Scan for the cell matching the given text and deliver its [X, Y] coordinate at center. 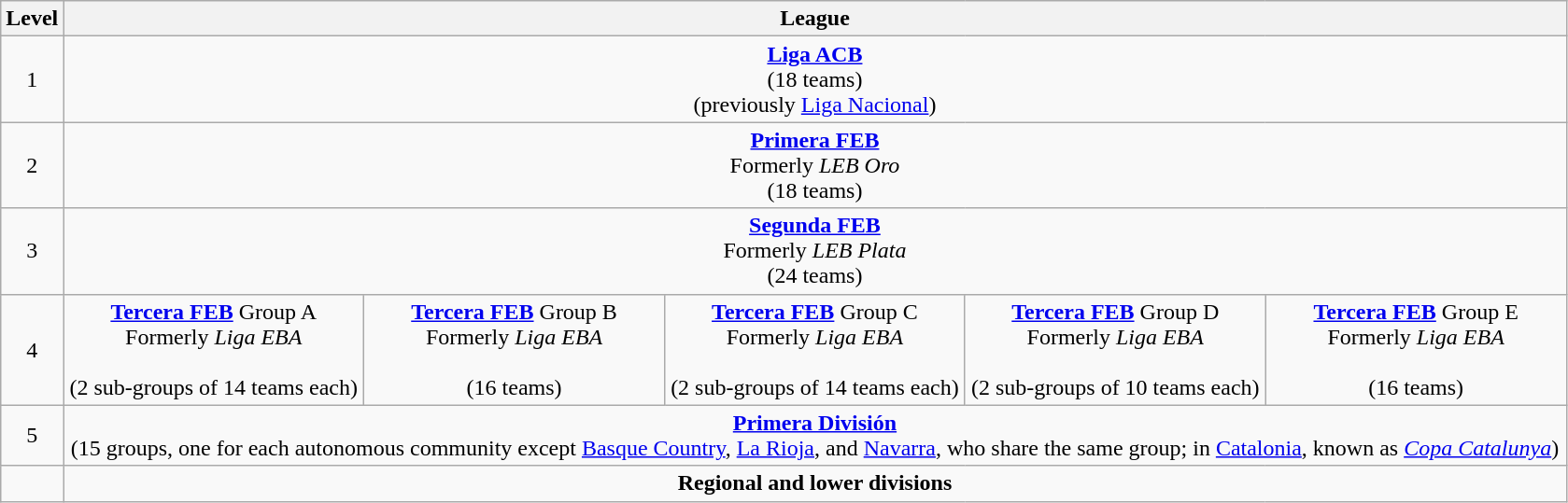
1 [32, 79]
Segunda FEBFormerly LEB Plata(24 teams) [814, 251]
Level [32, 19]
Tercera FEB Group DFormerly Liga EBA (2 sub-groups of 10 teams each) [1115, 349]
Tercera FEB Group BFormerly Liga EBA (16 teams) [515, 349]
Regional and lower divisions [814, 483]
3 [32, 251]
Tercera FEB Group AFormerly Liga EBA (2 sub-groups of 14 teams each) [214, 349]
Liga ACB(18 teams)(previously Liga Nacional) [814, 79]
4 [32, 349]
Primera FEBFormerly LEB Oro(18 teams) [814, 165]
League [814, 19]
2 [32, 165]
Tercera FEB Group EFormerly Liga EBA (16 teams) [1416, 349]
5 [32, 435]
Tercera FEB Group CFormerly Liga EBA (2 sub-groups of 14 teams each) [814, 349]
